Pinpoint the cell where the given text exists, returning its [X, Y] midpoint coordinate. 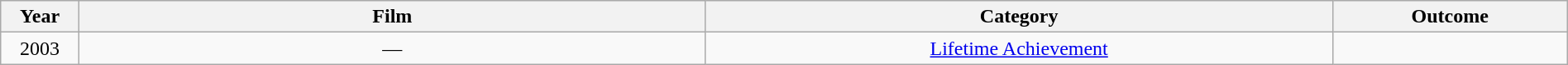
Film [392, 17]
Lifetime Achievement [1019, 48]
Category [1019, 17]
— [392, 48]
Outcome [1450, 17]
2003 [40, 48]
Year [40, 17]
